Identify which cell holds the provided text, then report its (x, y) central coordinate. 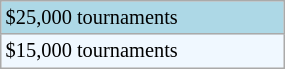
$15,000 tournaments (142, 51)
$25,000 tournaments (142, 17)
